Return (X, Y) of the center of cell containing provided text 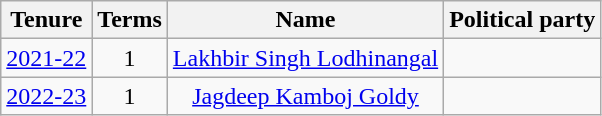
2021-22 (46, 58)
Political party (522, 20)
Tenure (46, 20)
2022-23 (46, 96)
Name (305, 20)
Lakhbir Singh Lodhinangal (305, 58)
Terms (130, 20)
Jagdeep Kamboj Goldy (305, 96)
